From the cell containing the given text, extract its center point as [X, Y] coordinate. 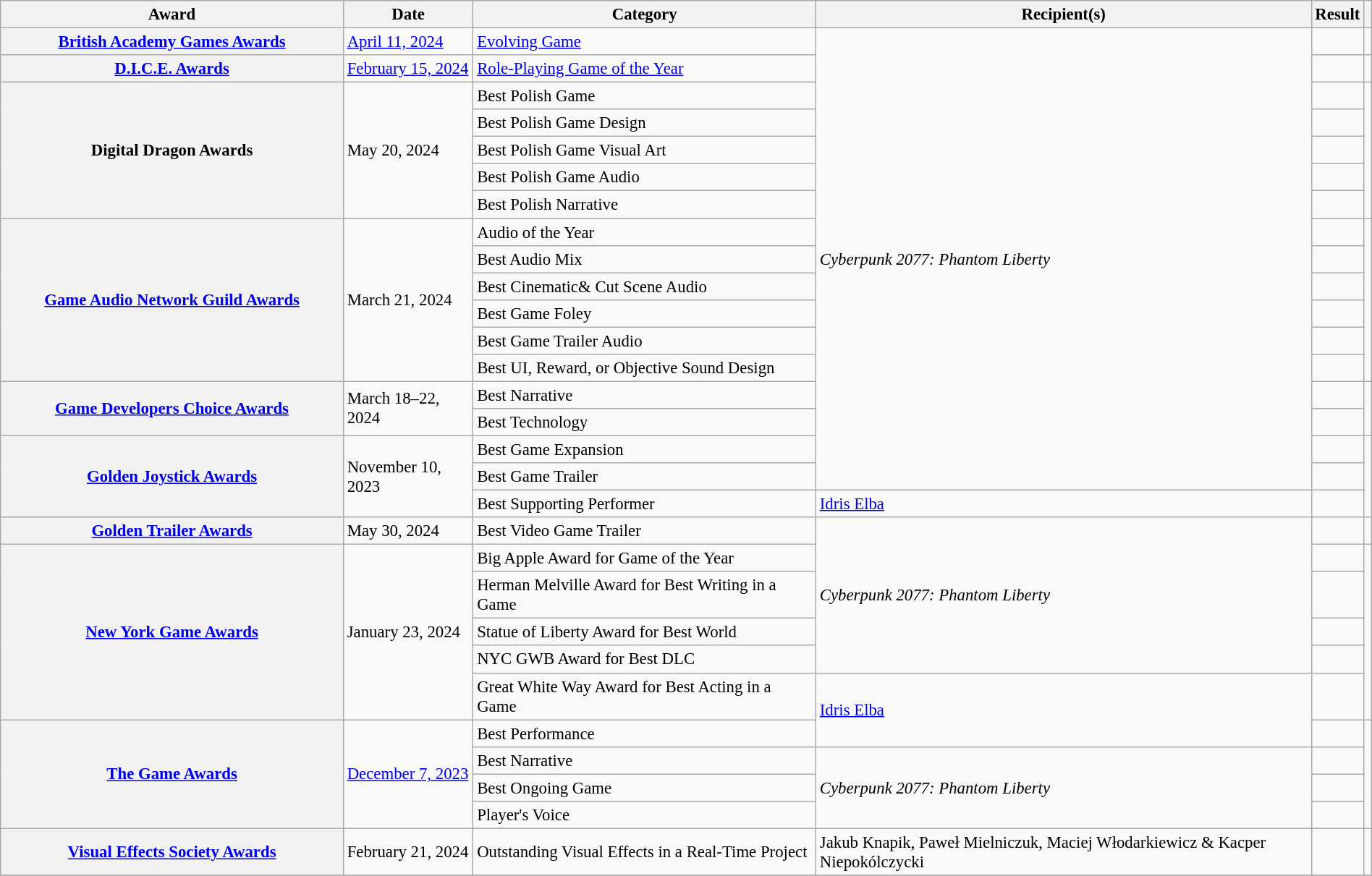
Best Game Trailer Audio [645, 341]
Best Game Expansion [645, 449]
Digital Dragon Awards [172, 150]
Best Polish Game [645, 96]
Best Supporting Performer [645, 504]
Best Video Game Trailer [645, 531]
Outstanding Visual Effects in a Real-Time Project [645, 852]
Statue of Liberty Award for Best World [645, 632]
Best Polish Game Visual Art [645, 150]
Audio of the Year [645, 232]
May 20, 2024 [408, 150]
Best Polish Narrative [645, 205]
Best UI, Reward, or Objective Sound Design [645, 368]
Date [408, 14]
British Academy Games Awards [172, 42]
Best Polish Game Audio [645, 177]
Player's Voice [645, 815]
May 30, 2024 [408, 531]
Golden Trailer Awards [172, 531]
Award [172, 14]
March 18–22, 2024 [408, 408]
Result [1337, 14]
Best Cinematic& Cut Scene Audio [645, 286]
D.I.C.E. Awards [172, 69]
Best Game Trailer [645, 477]
New York Game Awards [172, 632]
The Game Awards [172, 774]
Herman Melville Award for Best Writing in a Game [645, 595]
Best Audio Mix [645, 259]
Recipient(s) [1064, 14]
Best Ongoing Game [645, 788]
Visual Effects Society Awards [172, 852]
March 21, 2024 [408, 300]
Great White Way Award for Best Acting in a Game [645, 696]
Game Audio Network Guild Awards [172, 300]
Jakub Knapik, Paweł Mielniczuk, Maciej Włodarkiewicz & Kacper Niepokólczycki [1064, 852]
February 21, 2024 [408, 852]
December 7, 2023 [408, 774]
Best Game Foley [645, 313]
November 10, 2023 [408, 476]
Evolving Game [645, 42]
Golden Joystick Awards [172, 476]
Category [645, 14]
Best Technology [645, 422]
NYC GWB Award for Best DLC [645, 660]
January 23, 2024 [408, 632]
Game Developers Choice Awards [172, 408]
Role-Playing Game of the Year [645, 69]
April 11, 2024 [408, 42]
Big Apple Award for Game of the Year [645, 558]
February 15, 2024 [408, 69]
Best Performance [645, 733]
Best Polish Game Design [645, 123]
